Locate the cell with the specified text and output its (X, Y) center coordinate. 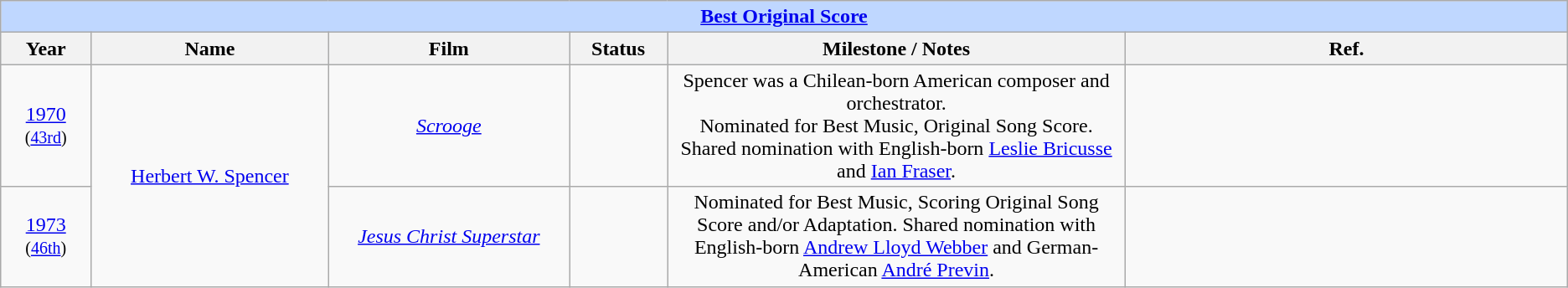
1973(46th) (46, 236)
Scrooge (449, 126)
Herbert W. Spencer (209, 176)
Name (209, 49)
Film (449, 49)
Milestone / Notes (896, 49)
Year (46, 49)
Jesus Christ Superstar (449, 236)
1970(43rd) (46, 126)
Status (618, 49)
Best Original Score (784, 17)
Ref. (1347, 49)
